Detect which cell encompasses the target text, then output its [x, y] center coordinate. 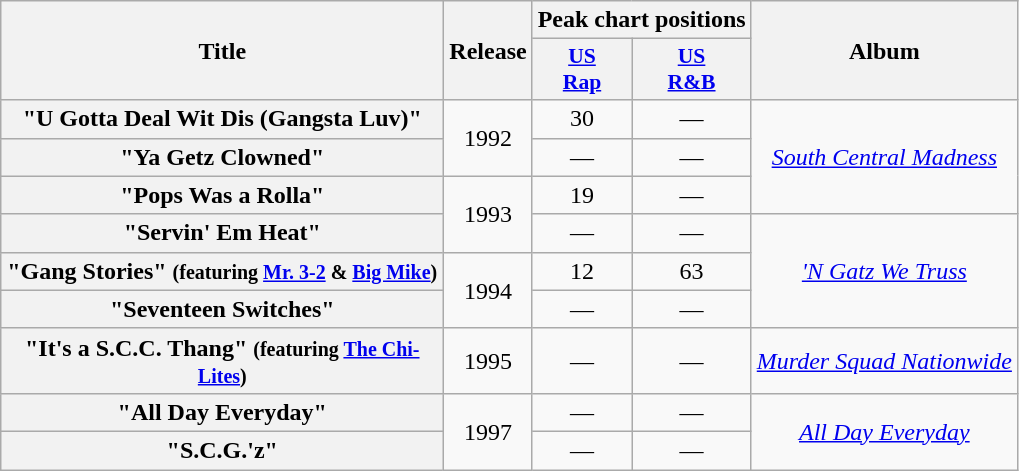
1997 [488, 431]
"Servin' Em Heat" [222, 233]
"It's a S.C.C. Thang" (featuring The Chi-Lites) [222, 360]
"Pops Was a Rolla" [222, 195]
All Day Everyday [884, 431]
Title [222, 50]
South Central Madness [884, 157]
"S.C.G.'z" [222, 450]
Peak chart positions [642, 20]
1995 [488, 360]
"All Day Everyday" [222, 412]
12 [582, 271]
19 [582, 195]
1992 [488, 138]
Release [488, 50]
"Gang Stories" (featuring Mr. 3-2 & Big Mike) [222, 271]
"U Gotta Deal Wit Dis (Gangsta Luv)" [222, 119]
Murder Squad Nationwide [884, 360]
30 [582, 119]
'N Gatz We Truss [884, 271]
Album [884, 50]
1993 [488, 214]
"Seventeen Switches" [222, 309]
1994 [488, 290]
USRap [582, 70]
USR&B [692, 70]
"Ya Getz Clowned" [222, 157]
63 [692, 271]
